Pinpoint the cell where the given text exists, returning its (X, Y) midpoint coordinate. 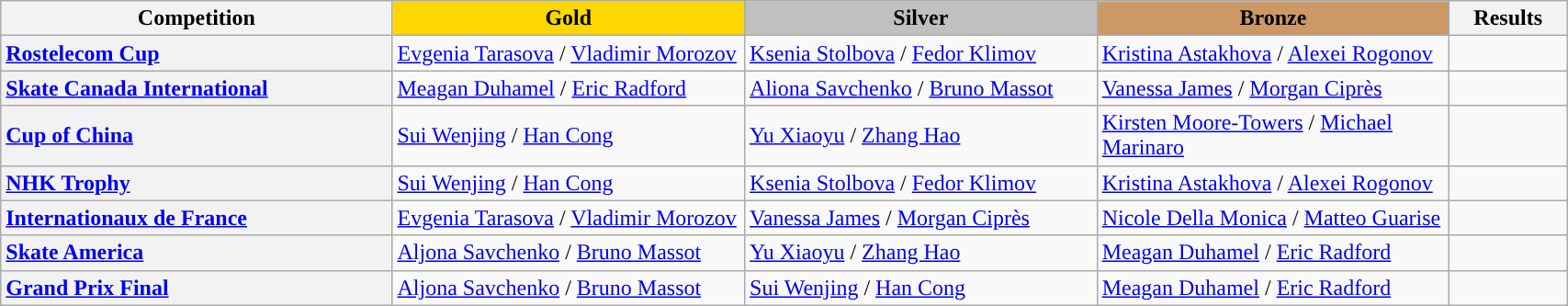
Gold (569, 18)
Skate America (197, 253)
Kirsten Moore-Towers / Michael Marinaro (1273, 136)
Internationaux de France (197, 218)
Nicole Della Monica / Matteo Guarise (1273, 218)
Skate Canada International (197, 88)
Rostelecom Cup (197, 53)
Competition (197, 18)
Silver (921, 18)
NHK Trophy (197, 183)
Cup of China (197, 136)
Aliona Savchenko / Bruno Massot (921, 88)
Bronze (1273, 18)
Grand Prix Final (197, 288)
Results (1508, 18)
